Return [x, y] of the center of cell containing provided text 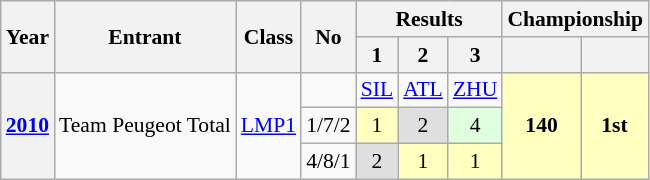
ZHU [475, 90]
1st [614, 126]
140 [541, 126]
Class [268, 36]
LMP1 [268, 126]
ATL [423, 90]
Entrant [145, 36]
1/7/2 [328, 126]
4/8/1 [328, 162]
4 [475, 126]
No [328, 36]
Championship [575, 19]
Year [28, 36]
3 [475, 55]
Team Peugeot Total [145, 126]
SIL [378, 90]
2010 [28, 126]
Results [430, 19]
